Determine the (x, y) coordinate at the center of the cell enclosing the given text.  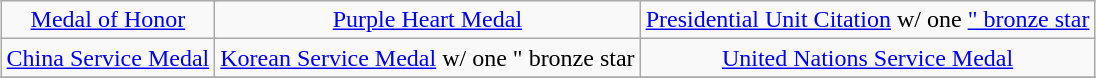
Presidential Unit Citation w/ one " bronze star (868, 20)
Korean Service Medal w/ one " bronze star (428, 58)
Purple Heart Medal (428, 20)
Medal of Honor (108, 20)
China Service Medal (108, 58)
United Nations Service Medal (868, 58)
